Provide the [x, y] coordinate of the cell's center where the given text is located.  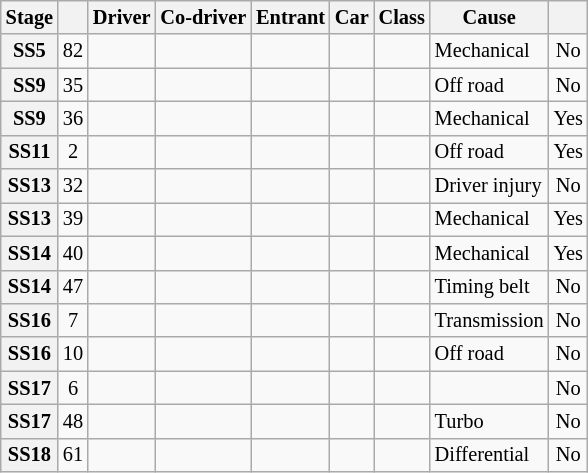
Transmission [490, 320]
Timing belt [490, 287]
Class [402, 17]
48 [73, 421]
Cause [490, 17]
32 [73, 186]
36 [73, 118]
6 [73, 388]
SS5 [30, 51]
40 [73, 253]
Driver injury [490, 186]
2 [73, 152]
Stage [30, 17]
SS18 [30, 455]
Entrant [290, 17]
Turbo [490, 421]
7 [73, 320]
61 [73, 455]
Differential [490, 455]
39 [73, 219]
10 [73, 354]
35 [73, 85]
47 [73, 287]
Driver [122, 17]
Co-driver [203, 17]
82 [73, 51]
Car [352, 17]
SS11 [30, 152]
